Return the (x, y) coordinate for the center point of the cell that contains the specified text.  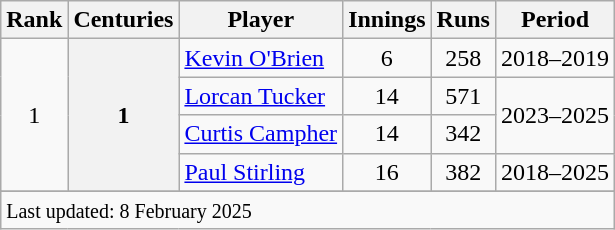
571 (463, 96)
Period (554, 20)
Curtis Campher (261, 134)
Kevin O'Brien (261, 58)
Innings (387, 20)
Lorcan Tucker (261, 96)
Centuries (124, 20)
6 (387, 58)
Paul Stirling (261, 172)
Rank (34, 20)
Last updated: 8 February 2025 (308, 210)
258 (463, 58)
2018–2019 (554, 58)
342 (463, 134)
382 (463, 172)
Player (261, 20)
2018–2025 (554, 172)
16 (387, 172)
2023–2025 (554, 115)
Runs (463, 20)
